Identify which cell holds the provided text, then report its (X, Y) central coordinate. 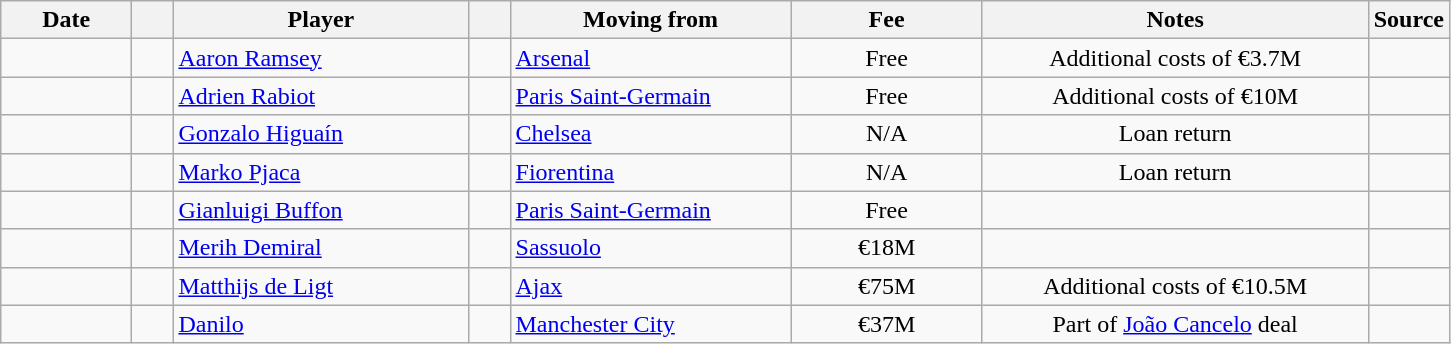
Chelsea (650, 134)
Part of João Cancelo deal (1175, 324)
€18M (886, 248)
Adrien Rabiot (321, 96)
Moving from (650, 20)
Source (1408, 20)
Matthijs de Ligt (321, 286)
Additional costs of €10M (1175, 96)
Gonzalo Higuaín (321, 134)
Merih Demiral (321, 248)
Fiorentina (650, 172)
€37M (886, 324)
Date (66, 20)
Arsenal (650, 58)
Aaron Ramsey (321, 58)
Marko Pjaca (321, 172)
Additional costs of €3.7M (1175, 58)
Sassuolo (650, 248)
Fee (886, 20)
Notes (1175, 20)
Additional costs of €10.5M (1175, 286)
Danilo (321, 324)
Manchester City (650, 324)
€75M (886, 286)
Player (321, 20)
Ajax (650, 286)
Gianluigi Buffon (321, 210)
